Scan for the cell matching the given text and deliver its (X, Y) coordinate at center. 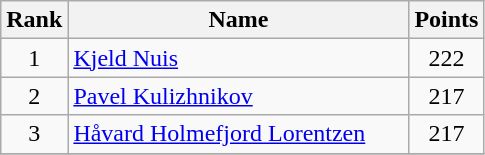
Name (238, 20)
Håvard Holmefjord Lorentzen (238, 134)
Rank (34, 20)
Points (446, 20)
2 (34, 96)
1 (34, 58)
3 (34, 134)
222 (446, 58)
Pavel Kulizhnikov (238, 96)
Kjeld Nuis (238, 58)
